Output the (X, Y) coordinate of the center of the cell containing the given text.  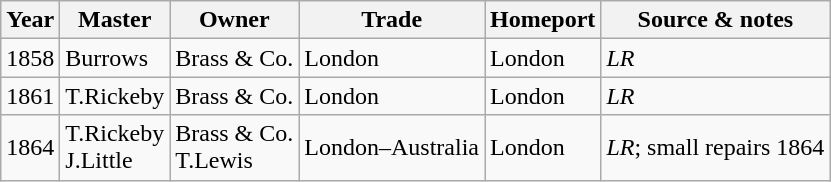
1861 (30, 96)
Master (115, 20)
Source & notes (716, 20)
Year (30, 20)
Burrows (115, 58)
1858 (30, 58)
Trade (392, 20)
Brass & Co.T.Lewis (234, 148)
T.Rickeby (115, 96)
Homeport (542, 20)
T.RickebyJ.Little (115, 148)
LR; small repairs 1864 (716, 148)
1864 (30, 148)
Owner (234, 20)
London–Australia (392, 148)
